Identify which cell holds the provided text, then report its [X, Y] central coordinate. 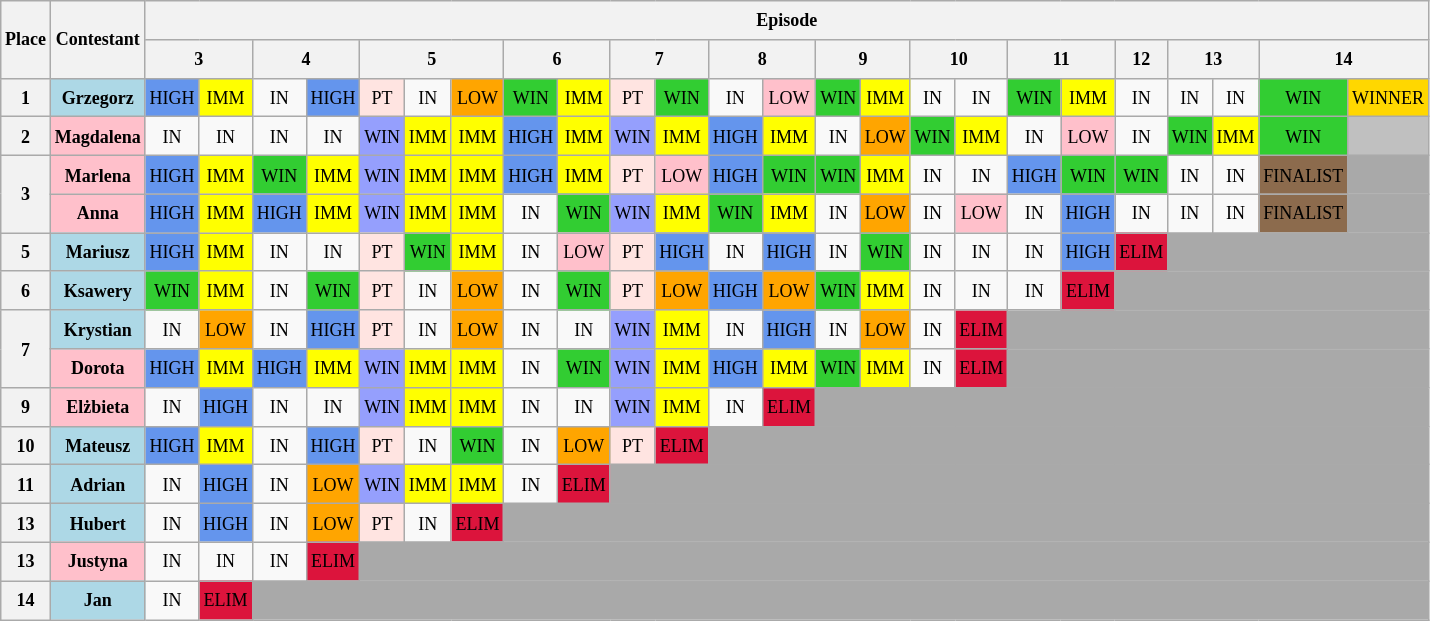
Ksawery [98, 290]
Marlena [98, 174]
Anna [98, 214]
Grzegorz [98, 98]
Mateusz [98, 446]
12 [1142, 58]
Contestant [98, 40]
Mariusz [98, 252]
Dorota [98, 368]
Magdalena [98, 136]
4 [306, 58]
1 [26, 98]
Hubert [98, 522]
Episode [786, 20]
Adrian [98, 484]
Place [26, 40]
Justyna [98, 562]
Elżbieta [98, 406]
2 [26, 136]
Jan [98, 600]
WINNER [1388, 98]
8 [762, 58]
Krystian [98, 330]
